Determine the (x, y) coordinate at the center of the cell enclosing the given text.  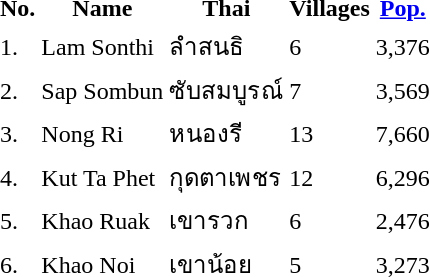
เขารวก (226, 220)
12 (330, 177)
Khao Ruak (102, 220)
ซับสมบูรณ์ (226, 90)
13 (330, 134)
Lam Sonthi (102, 46)
หนองรี (226, 134)
กุดตาเพชร (226, 177)
ลำสนธิ (226, 46)
Sap Sombun (102, 90)
Kut Ta Phet (102, 177)
Nong Ri (102, 134)
7 (330, 90)
